Provide the [x, y] coordinate of the cell's center where the given text is located.  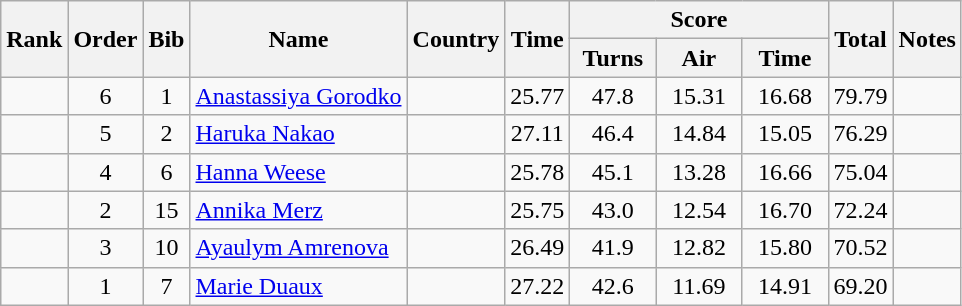
72.24 [860, 210]
42.6 [613, 286]
14.84 [699, 134]
41.9 [613, 248]
11.69 [699, 286]
70.52 [860, 248]
25.78 [538, 172]
25.75 [538, 210]
Country [456, 39]
7 [166, 286]
12.82 [699, 248]
75.04 [860, 172]
12.54 [699, 210]
13.28 [699, 172]
Hanna Weese [298, 172]
46.4 [613, 134]
3 [106, 248]
Name [298, 39]
4 [106, 172]
Anastassiya Gorodko [298, 96]
16.68 [785, 96]
Rank [34, 39]
16.70 [785, 210]
79.79 [860, 96]
45.1 [613, 172]
Bib [166, 39]
10 [166, 248]
15.31 [699, 96]
15.05 [785, 134]
Air [699, 58]
Total [860, 39]
Score [699, 20]
16.66 [785, 172]
26.49 [538, 248]
47.8 [613, 96]
Turns [613, 58]
Order [106, 39]
Marie Duaux [298, 286]
Ayaulym Amrenova [298, 248]
15 [166, 210]
Annika Merz [298, 210]
15.80 [785, 248]
27.22 [538, 286]
69.20 [860, 286]
Haruka Nakao [298, 134]
Notes [927, 39]
5 [106, 134]
76.29 [860, 134]
43.0 [613, 210]
14.91 [785, 286]
27.11 [538, 134]
25.77 [538, 96]
